Locate the cell with the specified text and output its (X, Y) center coordinate. 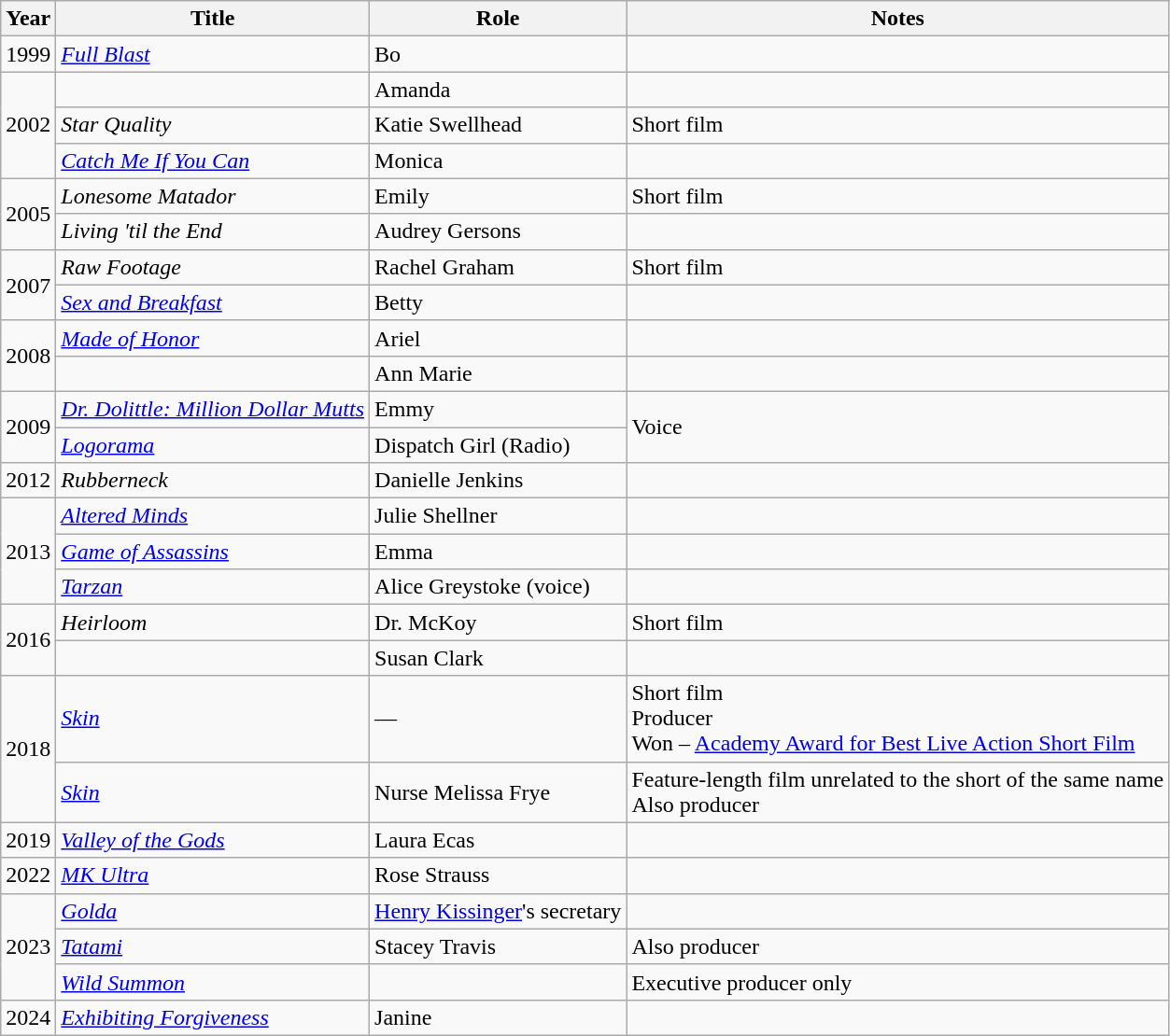
Logorama (213, 445)
Altered Minds (213, 516)
Emma (499, 552)
Emmy (499, 409)
MK Ultra (213, 875)
2007 (28, 285)
Tatami (213, 946)
Katie Swellhead (499, 125)
Exhibiting Forgiveness (213, 1017)
Dr. McKoy (499, 623)
2013 (28, 552)
Bo (499, 54)
Susan Clark (499, 658)
Julie Shellner (499, 516)
Rachel Graham (499, 267)
Amanda (499, 90)
2005 (28, 214)
Tarzan (213, 587)
Feature-length film unrelated to the short of the same nameAlso producer (898, 791)
Dr. Dolittle: Million Dollar Mutts (213, 409)
Full Blast (213, 54)
Henry Kissinger's secretary (499, 911)
Star Quality (213, 125)
Raw Footage (213, 267)
Sex and Breakfast (213, 302)
2009 (28, 427)
2024 (28, 1017)
Voice (898, 427)
Stacey Travis (499, 946)
Also producer (898, 946)
2018 (28, 749)
2016 (28, 640)
Audrey Gersons (499, 231)
Nurse Melissa Frye (499, 791)
Dispatch Girl (Radio) (499, 445)
2023 (28, 946)
Golda (213, 911)
2002 (28, 125)
Short filmProducerWon – Academy Award for Best Live Action Short Film (898, 719)
Janine (499, 1017)
1999 (28, 54)
Rose Strauss (499, 875)
Laura Ecas (499, 840)
Lonesome Matador (213, 196)
— (499, 719)
Rubberneck (213, 481)
Catch Me If You Can (213, 161)
Made of Honor (213, 338)
Wild Summon (213, 982)
Valley of the Gods (213, 840)
Executive producer only (898, 982)
Danielle Jenkins (499, 481)
Alice Greystoke (voice) (499, 587)
Emily (499, 196)
Ann Marie (499, 373)
2019 (28, 840)
Game of Assassins (213, 552)
Living 'til the End (213, 231)
Role (499, 19)
Notes (898, 19)
2022 (28, 875)
Ariel (499, 338)
Heirloom (213, 623)
Monica (499, 161)
Betty (499, 302)
2012 (28, 481)
Title (213, 19)
2008 (28, 356)
Year (28, 19)
